Search for the cell housing the specified text and yield its [X, Y] center coordinate. 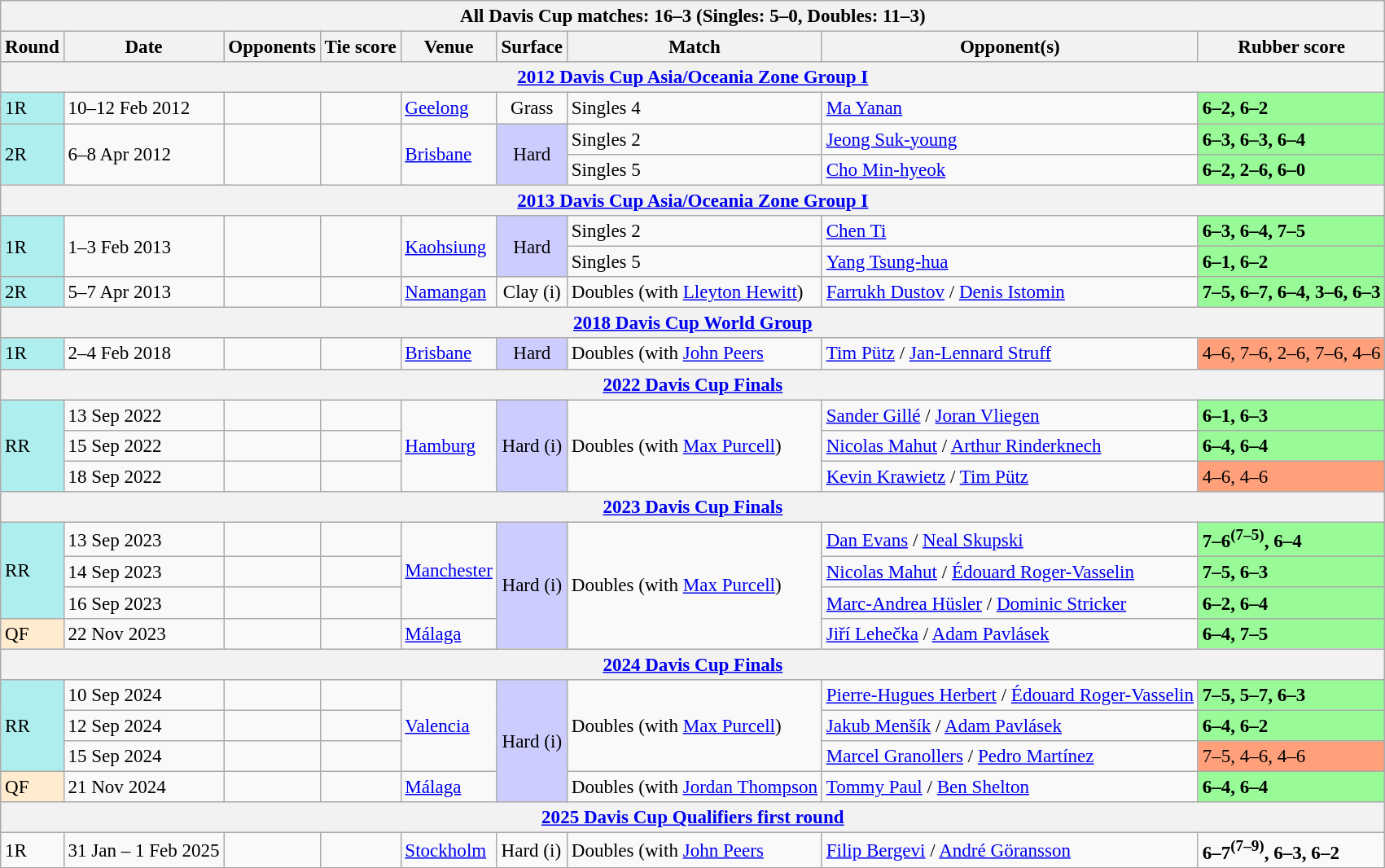
Marcel Granollers / Pedro Martínez [1010, 756]
7–6(7–5), 6–4 [1291, 540]
16 Sep 2023 [143, 603]
6–3, 6–3, 6–4 [1291, 139]
2013 Davis Cup Asia/Oceania Zone Group I [693, 200]
Namangan [449, 292]
Dan Evans / Neal Skupski [1010, 540]
Match [694, 47]
7–5, 4–6, 4–6 [1291, 756]
22 Nov 2023 [143, 634]
Grass [532, 108]
18 Sep 2022 [143, 476]
7–5, 6–3 [1291, 572]
Tie score [360, 47]
6–2, 6–4 [1291, 603]
2–4 Feb 2018 [143, 354]
2025 Davis Cup Qualifiers first round [693, 818]
2018 Davis Cup World Group [693, 323]
15 Sep 2024 [143, 756]
Kaohsiung [449, 246]
6–1, 6–2 [1291, 262]
13 Sep 2022 [143, 415]
Pierre-Hugues Herbert / Édouard Roger-Vasselin [1010, 695]
2012 Davis Cup Asia/Oceania Zone Group I [693, 77]
6–1, 6–3 [1291, 415]
Venue [449, 47]
10–12 Feb 2012 [143, 108]
Tim Pütz / Jan-Lennard Struff [1010, 354]
Valencia [449, 726]
Filip Bergevi / André Göransson [1010, 850]
Ma Yanan [1010, 108]
Manchester [449, 571]
10 Sep 2024 [143, 695]
21 Nov 2024 [143, 787]
Nicolas Mahut / Arthur Rinderknech [1010, 446]
Yang Tsung-hua [1010, 262]
7–5, 6–7, 6–4, 3–6, 6–3 [1291, 292]
14 Sep 2023 [143, 572]
6–4, 7–5 [1291, 634]
2024 Davis Cup Finals [693, 664]
Sander Gillé / Joran Vliegen [1010, 415]
2023 Davis Cup Finals [693, 507]
Jeong Suk-young [1010, 139]
Hamburg [449, 446]
Doubles (with Lleyton Hewitt) [694, 292]
Clay (i) [532, 292]
Opponent(s) [1010, 47]
1–3 Feb 2013 [143, 246]
5–7 Apr 2013 [143, 292]
6–7(7–9), 6–3, 6–2 [1291, 850]
31 Jan – 1 Feb 2025 [143, 850]
6–8 Apr 2012 [143, 155]
Cho Min-hyeok [1010, 170]
6–3, 6–4, 7–5 [1291, 231]
Nicolas Mahut / Édouard Roger-Vasselin [1010, 572]
Jiří Lehečka / Adam Pavlásek [1010, 634]
All Davis Cup matches: 16–3 (Singles: 5–0, Doubles: 11–3) [693, 16]
Opponents [272, 47]
Geelong [449, 108]
6–2, 2–6, 6–0 [1291, 170]
12 Sep 2024 [143, 726]
Surface [532, 47]
Marc-Andrea Hüsler / Dominic Stricker [1010, 603]
6–2, 6–2 [1291, 108]
4–6, 4–6 [1291, 476]
Date [143, 47]
Jakub Menšík / Adam Pavlásek [1010, 726]
Farrukh Dustov / Denis Istomin [1010, 292]
15 Sep 2022 [143, 446]
Kevin Krawietz / Tim Pütz [1010, 476]
6–4, 6–2 [1291, 726]
Rubber score [1291, 47]
Doubles (with Jordan Thompson [694, 787]
4–6, 7–6, 2–6, 7–6, 4–6 [1291, 354]
Stockholm [449, 850]
Singles 4 [694, 108]
Tommy Paul / Ben Shelton [1010, 787]
13 Sep 2023 [143, 540]
Chen Ti [1010, 231]
7–5, 5–7, 6–3 [1291, 695]
Round [33, 47]
2022 Davis Cup Finals [693, 384]
